For the text-containing cell, return its midpoint in [X, Y] coordinate format. 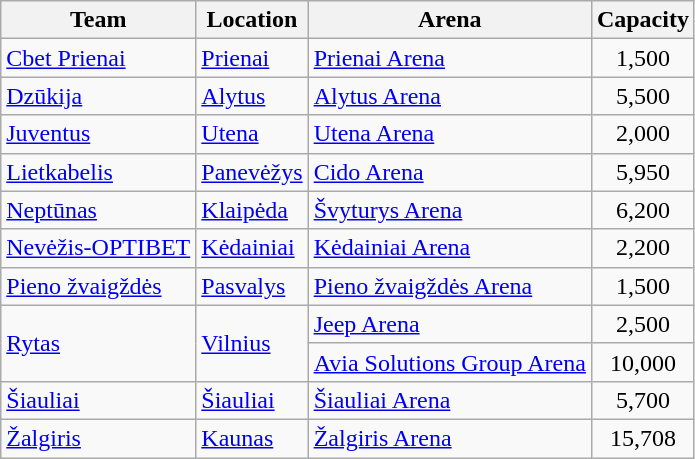
Kėdainiai [252, 248]
Jeep Arena [450, 324]
Avia Solutions Group Arena [450, 362]
Pieno žvaigždės Arena [450, 286]
Location [252, 20]
Prienai [252, 58]
5,500 [642, 96]
2,500 [642, 324]
5,950 [642, 172]
Dzūkija [98, 96]
6,200 [642, 210]
Žalgiris [98, 438]
Klaipėda [252, 210]
Capacity [642, 20]
Alytus Arena [450, 96]
10,000 [642, 362]
15,708 [642, 438]
Cbet Prienai [98, 58]
Arena [450, 20]
Kaunas [252, 438]
Neptūnas [98, 210]
Vilnius [252, 343]
Juventus [98, 134]
Pasvalys [252, 286]
Rytas [98, 343]
Švyturys Arena [450, 210]
2,200 [642, 248]
Žalgiris Arena [450, 438]
Nevėžis-OPTIBET [98, 248]
Team [98, 20]
Alytus [252, 96]
Pieno žvaigždės [98, 286]
Kėdainiai Arena [450, 248]
Panevėžys [252, 172]
2,000 [642, 134]
Cido Arena [450, 172]
5,700 [642, 400]
Utena [252, 134]
Šiauliai Arena [450, 400]
Prienai Arena [450, 58]
Utena Arena [450, 134]
Lietkabelis [98, 172]
